Return the (x, y) coordinate for the center point of the cell that contains the specified text.  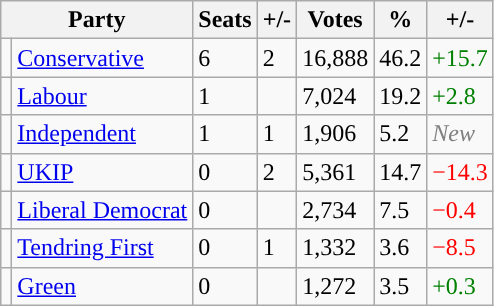
New (460, 134)
46.2 (400, 58)
16,888 (336, 58)
Votes (336, 20)
Green (102, 286)
+0.3 (460, 286)
1,272 (336, 286)
−14.3 (460, 172)
UKIP (102, 172)
3.6 (400, 248)
7,024 (336, 96)
−0.4 (460, 210)
Independent (102, 134)
+2.8 (460, 96)
Party (97, 20)
6 (225, 58)
5.2 (400, 134)
2,734 (336, 210)
Liberal Democrat (102, 210)
14.7 (400, 172)
1,332 (336, 248)
1,906 (336, 134)
3.5 (400, 286)
−8.5 (460, 248)
% (400, 20)
Seats (225, 20)
19.2 (400, 96)
+15.7 (460, 58)
5,361 (336, 172)
Conservative (102, 58)
7.5 (400, 210)
Tendring First (102, 248)
Labour (102, 96)
